Search for the cell housing the specified text and yield its (x, y) center coordinate. 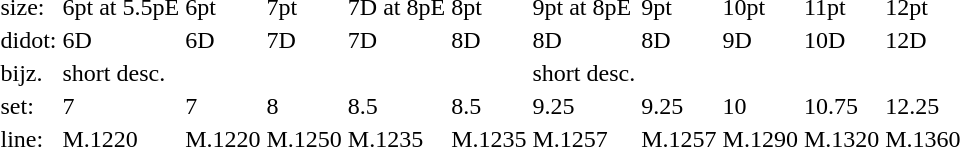
10.75 (841, 106)
10 (760, 106)
8 (304, 106)
9D (760, 40)
10D (841, 40)
